For the text-containing cell, return its midpoint in [X, Y] coordinate format. 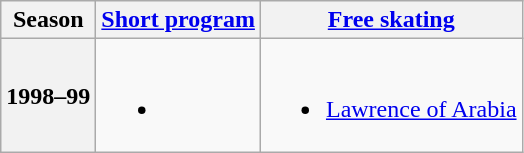
Free skating [391, 20]
Lawrence of Arabia [391, 96]
Season [48, 20]
Short program [178, 20]
1998–99 [48, 96]
